Return (x, y) of the center of cell containing provided text 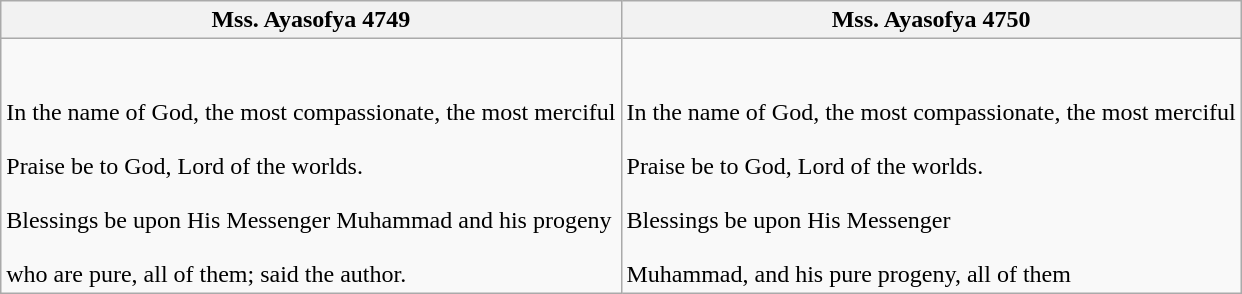
Mss. Ayasofya 4749 (311, 20)
Mss. Ayasofya 4750 (931, 20)
